Pinpoint the cell where the given text exists, returning its [X, Y] midpoint coordinate. 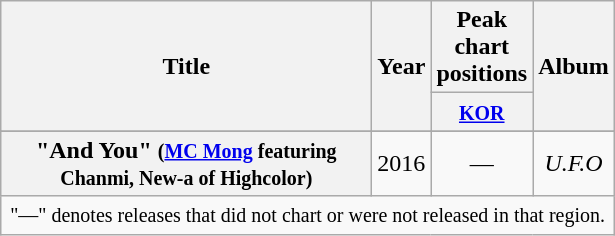
Title [186, 66]
Peak chart positions [482, 47]
Year [402, 66]
— [482, 164]
"—" denotes releases that did not chart or were not released in that region. [308, 215]
U.F.O [574, 164]
Album [574, 66]
2016 [402, 164]
"And You" (MC Mong featuring Chanmi, New-a of Highcolor) [186, 164]
KOR [482, 112]
